Scan for the cell matching the given text and deliver its (X, Y) coordinate at center. 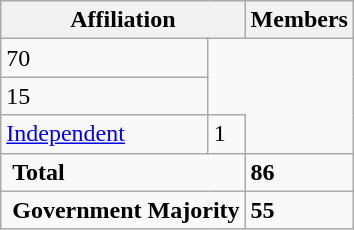
Affiliation (123, 20)
15 (104, 96)
55 (299, 210)
1 (226, 134)
Government Majority (123, 210)
Total (123, 172)
86 (299, 172)
Independent (104, 134)
70 (104, 58)
Members (299, 20)
